Find where the given text appears and provide that cell's center as [X, Y] coordinate. 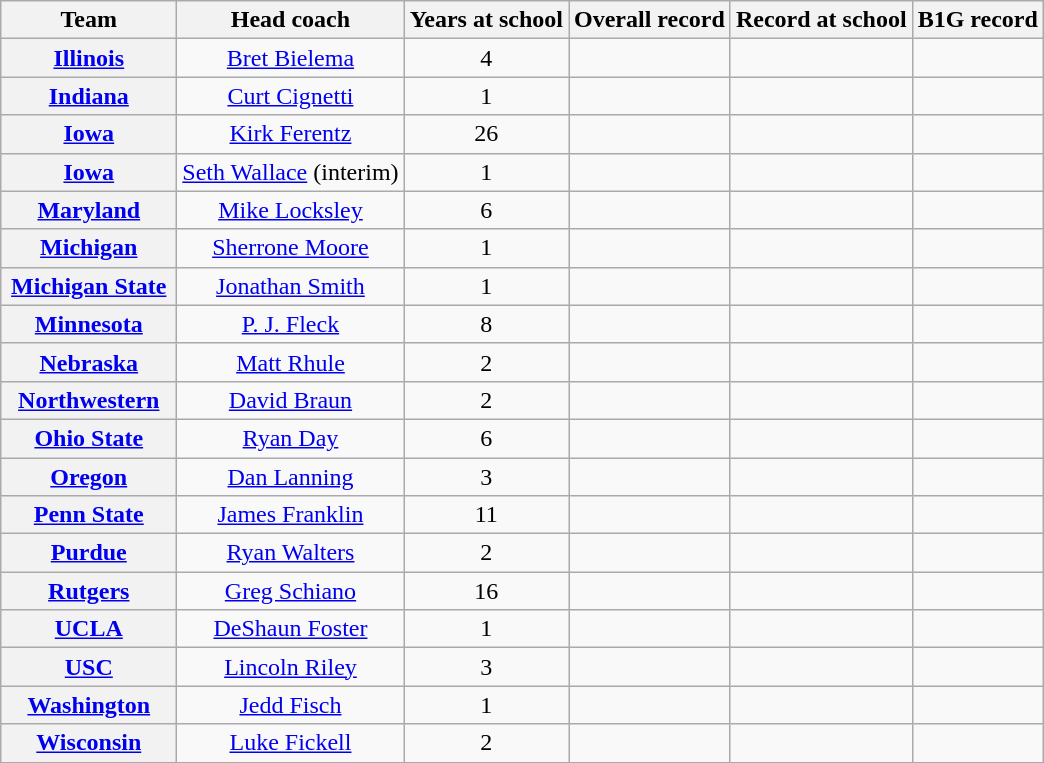
Illinois [89, 58]
DeShaun Foster [290, 629]
16 [486, 591]
26 [486, 134]
Ryan Walters [290, 553]
Nebraska [89, 362]
UCLA [89, 629]
P. J. Fleck [290, 324]
Penn State [89, 515]
Years at school [486, 20]
Washington [89, 705]
4 [486, 58]
Jonathan Smith [290, 286]
8 [486, 324]
Record at school [821, 20]
Dan Lanning [290, 477]
B1G record [978, 20]
Ryan Day [290, 438]
Northwestern [89, 400]
Sherrone Moore [290, 248]
Michigan [89, 248]
Michigan State [89, 286]
Oregon [89, 477]
11 [486, 515]
Luke Fickell [290, 743]
Greg Schiano [290, 591]
Jedd Fisch [290, 705]
Purdue [89, 553]
David Braun [290, 400]
Minnesota [89, 324]
Indiana [89, 96]
Bret Bielema [290, 58]
Ohio State [89, 438]
Seth Wallace (interim) [290, 172]
James Franklin [290, 515]
Matt Rhule [290, 362]
Curt Cignetti [290, 96]
Head coach [290, 20]
Kirk Ferentz [290, 134]
Team [89, 20]
Lincoln Riley [290, 667]
Overall record [649, 20]
Mike Locksley [290, 210]
Wisconsin [89, 743]
Rutgers [89, 591]
USC [89, 667]
Maryland [89, 210]
